Extract the [x, y] coordinate from the center of the cell holding the provided text.  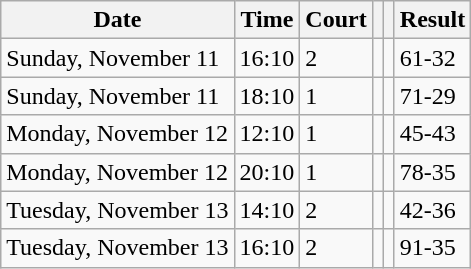
20:10 [267, 172]
42-36 [432, 210]
91-35 [432, 248]
Result [432, 20]
Date [118, 20]
Time [267, 20]
12:10 [267, 134]
18:10 [267, 96]
71-29 [432, 96]
78-35 [432, 172]
14:10 [267, 210]
61-32 [432, 58]
Court [336, 20]
45-43 [432, 134]
